Locate the cell with the specified text and output its (x, y) center coordinate. 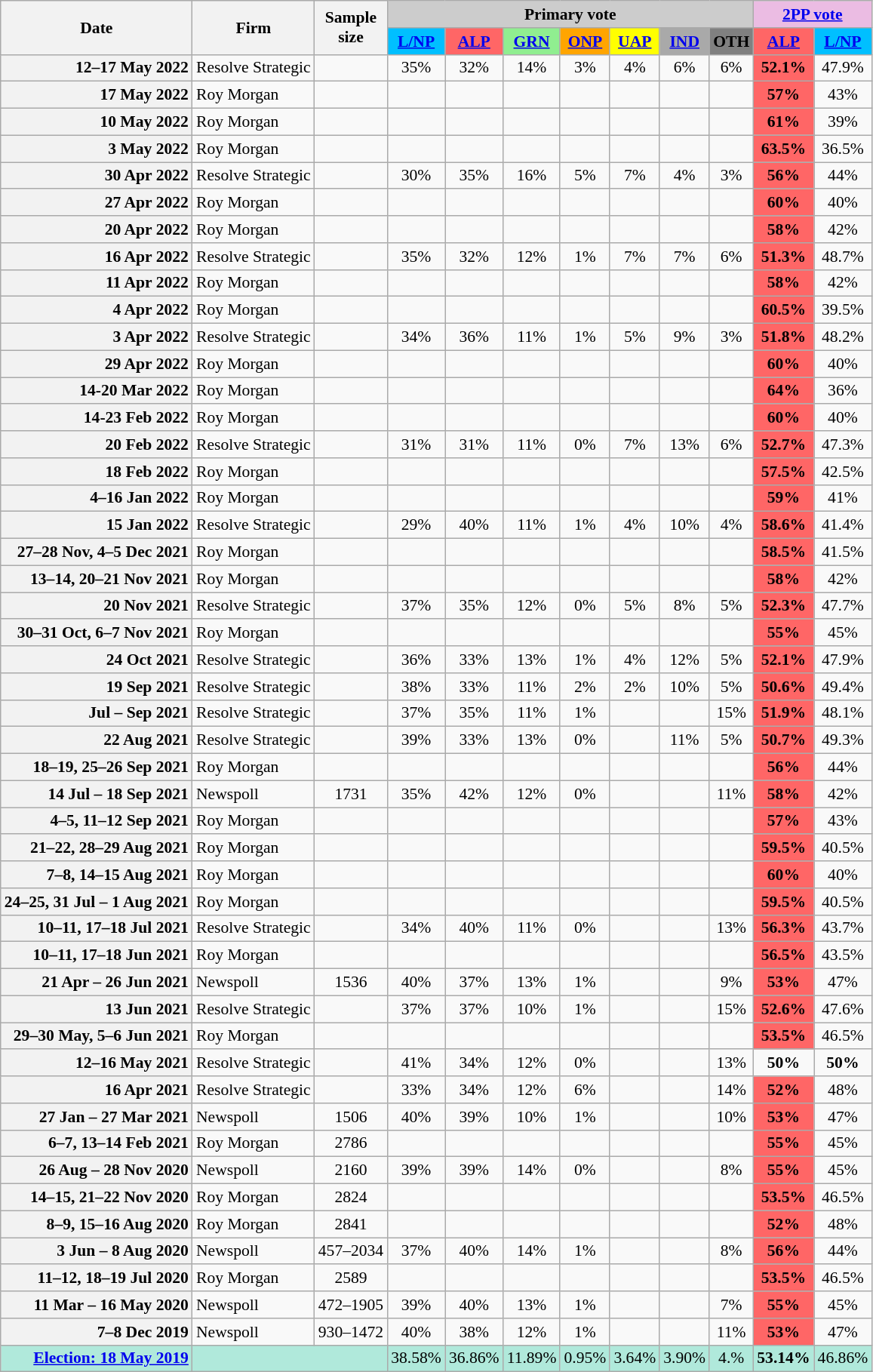
41.5% (844, 552)
39.5% (844, 310)
38.58% (417, 1358)
11 Apr 2022 (97, 283)
0.95% (585, 1358)
47.7% (844, 606)
29–30 May, 5–6 Jun 2021 (97, 1036)
11 Mar – 16 May 2020 (97, 1305)
13 Jun 2021 (97, 1009)
47.3% (844, 445)
56.3% (783, 928)
Firm (254, 27)
56.5% (783, 955)
3 Apr 2022 (97, 337)
61% (783, 122)
12–17 May 2022 (97, 68)
16 Apr 2022 (97, 257)
53.14% (783, 1358)
43.5% (844, 955)
Jul – Sep 2021 (97, 713)
59% (783, 498)
42.5% (844, 472)
4.% (731, 1358)
2589 (351, 1278)
30% (417, 176)
49.3% (844, 740)
60.5% (783, 310)
30 Apr 2022 (97, 176)
58.5% (783, 552)
20 Apr 2022 (97, 229)
13–14, 20–21 Nov 2021 (97, 579)
1536 (351, 983)
14-23 Feb 2022 (97, 418)
26 Aug – 28 Nov 2020 (97, 1171)
6–7, 13–14 Feb 2021 (97, 1143)
50.6% (783, 687)
20 Feb 2022 (97, 445)
3.90% (684, 1358)
14-20 Mar 2022 (97, 391)
48.1% (844, 713)
17 May 2022 (97, 95)
22 Aug 2021 (97, 740)
30–31 Oct, 6–7 Nov 2021 (97, 633)
930–1472 (351, 1332)
19 Sep 2021 (97, 687)
27 Jan – 27 Mar 2021 (97, 1117)
14–15, 21–22 Nov 2020 (97, 1198)
15 Jan 2022 (97, 525)
3 May 2022 (97, 149)
3 Jun – 8 Aug 2020 (97, 1251)
10–11, 17–18 Jun 2021 (97, 955)
UAP (635, 42)
48.2% (844, 337)
Date (97, 27)
27–28 Nov, 4–5 Dec 2021 (97, 552)
21–22, 28–29 Aug 2021 (97, 848)
36.86% (474, 1358)
10 May 2022 (97, 122)
1506 (351, 1117)
2160 (351, 1171)
51.9% (783, 713)
ONP (585, 42)
63.5% (783, 149)
52.3% (783, 606)
Primary vote (570, 14)
457–2034 (351, 1251)
4–16 Jan 2022 (97, 498)
14 Jul – 18 Sep 2021 (97, 794)
51.3% (783, 257)
49.4% (844, 687)
16% (532, 176)
29 Apr 2022 (97, 364)
50.7% (783, 740)
Election: 18 May 2019 (97, 1358)
29% (417, 525)
2841 (351, 1224)
20 Nov 2021 (97, 606)
24 Oct 2021 (97, 660)
51.8% (783, 337)
16 Apr 2021 (97, 1090)
4 Apr 2022 (97, 310)
48.7% (844, 257)
7–8, 14–15 Aug 2021 (97, 875)
3.64% (635, 1358)
11–12, 18–19 Jul 2020 (97, 1278)
64% (783, 391)
7–8 Dec 2019 (97, 1332)
OTH (731, 42)
52.7% (783, 445)
58.6% (783, 525)
41.4% (844, 525)
10–11, 17–18 Jul 2021 (97, 928)
24–25, 31 Jul – 1 Aug 2021 (97, 902)
472–1905 (351, 1305)
18 Feb 2022 (97, 472)
27 Apr 2022 (97, 203)
4–5, 11–12 Sep 2021 (97, 821)
11.89% (532, 1358)
52.6% (783, 1009)
46.86% (844, 1358)
43.7% (844, 928)
47.6% (844, 1009)
IND (684, 42)
GRN (532, 42)
Samplesize (351, 27)
2PP vote (812, 14)
8–9, 15–16 Aug 2020 (97, 1224)
1731 (351, 794)
18–19, 25–26 Sep 2021 (97, 768)
12–16 May 2021 (97, 1063)
2824 (351, 1198)
36.5% (844, 149)
57.5% (783, 472)
2786 (351, 1143)
21 Apr – 26 Jun 2021 (97, 983)
